Scan for the cell matching the given text and deliver its [x, y] coordinate at center. 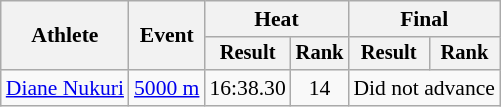
Did not advance [424, 88]
16:38.30 [247, 88]
Heat [276, 19]
Final [424, 19]
14 [320, 88]
Event [166, 36]
5000 m [166, 88]
Diane Nukuri [65, 88]
Athlete [65, 36]
